Output the (X, Y) coordinate of the center of the cell containing the given text.  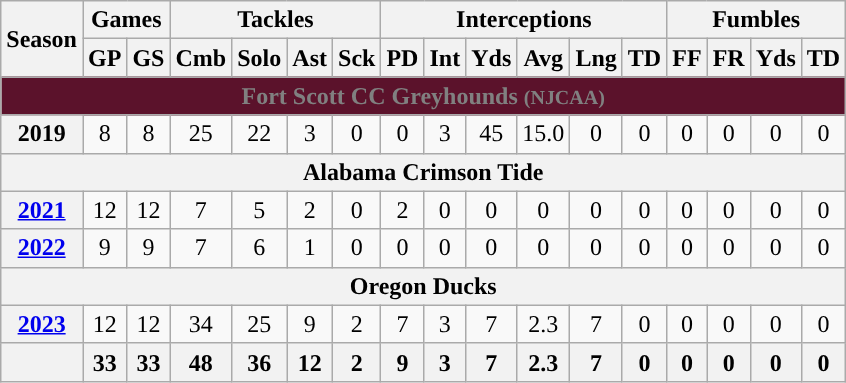
Avg (544, 58)
Sck (357, 58)
Fort Scott CC Greyhounds (NJCAA) (424, 96)
1 (310, 248)
Season (42, 39)
Solo (260, 58)
15.0 (544, 134)
Games (126, 20)
Fumbles (756, 20)
2019 (42, 134)
2022 (42, 248)
FR (728, 58)
Cmb (201, 58)
2023 (42, 324)
22 (260, 134)
Alabama Crimson Tide (424, 172)
FF (687, 58)
Oregon Ducks (424, 286)
2021 (42, 210)
Tackles (276, 20)
Ast (310, 58)
36 (260, 362)
GS (148, 58)
6 (260, 248)
PD (402, 58)
Interceptions (524, 20)
Int (445, 58)
48 (201, 362)
GP (104, 58)
Lng (596, 58)
5 (260, 210)
45 (492, 134)
34 (201, 324)
